Provide the [X, Y] coordinate of the cell's center where the given text is located.  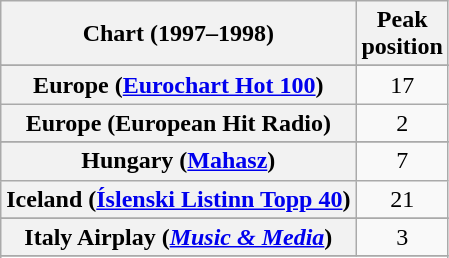
17 [402, 85]
Peakposition [402, 34]
Europe (European Hit Radio) [178, 123]
3 [402, 237]
7 [402, 161]
Europe (Eurochart Hot 100) [178, 85]
Hungary (Mahasz) [178, 161]
21 [402, 199]
Italy Airplay (Music & Media) [178, 237]
Chart (1997–1998) [178, 34]
2 [402, 123]
Iceland (Íslenski Listinn Topp 40) [178, 199]
